Detect which cell encompasses the target text, then output its (X, Y) center coordinate. 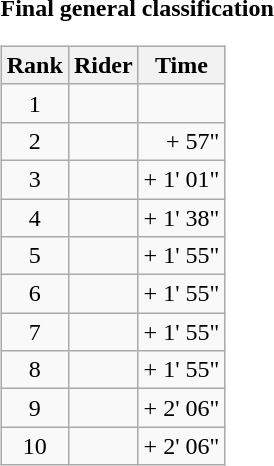
4 (34, 217)
5 (34, 256)
+ 1' 38" (182, 217)
Time (182, 65)
1 (34, 103)
Rank (34, 65)
6 (34, 294)
Rider (103, 65)
3 (34, 179)
+ 1' 01" (182, 179)
9 (34, 408)
2 (34, 141)
7 (34, 332)
8 (34, 370)
+ 57" (182, 141)
10 (34, 446)
